Capture the cell that displays the provided text and extract its (x, y) central coordinate. 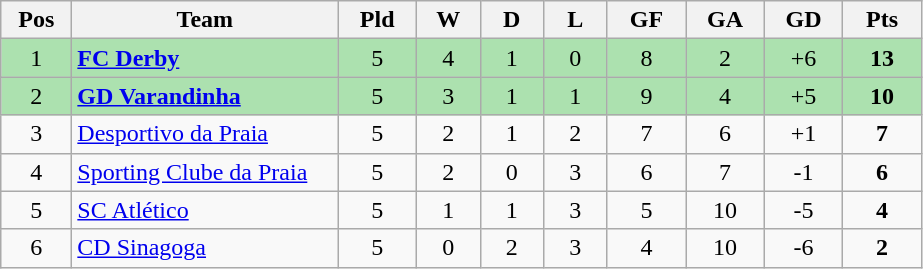
L (576, 20)
Desportivo da Praia (205, 134)
Pts (882, 20)
SC Atlético (205, 210)
+6 (804, 58)
Team (205, 20)
8 (646, 58)
CD Sinagoga (205, 248)
-6 (804, 248)
W (448, 20)
GD (804, 20)
-5 (804, 210)
Pld (378, 20)
+1 (804, 134)
GD Varandinha (205, 96)
-1 (804, 172)
GF (646, 20)
Sporting Clube da Praia (205, 172)
D (512, 20)
+5 (804, 96)
GA (726, 20)
9 (646, 96)
FC Derby (205, 58)
13 (882, 58)
Pos (36, 20)
